Search for the cell housing the specified text and yield its (X, Y) center coordinate. 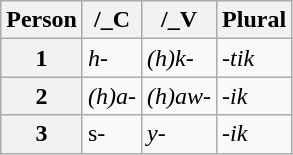
(h)k- (180, 58)
h- (112, 58)
y- (180, 134)
/_V (180, 20)
3 (42, 134)
Plural (254, 20)
s- (112, 134)
/_C (112, 20)
1 (42, 58)
(h)a- (112, 96)
2 (42, 96)
(h)aw- (180, 96)
Person (42, 20)
-tik (254, 58)
